Output the [x, y] coordinate of the center of the cell containing the given text.  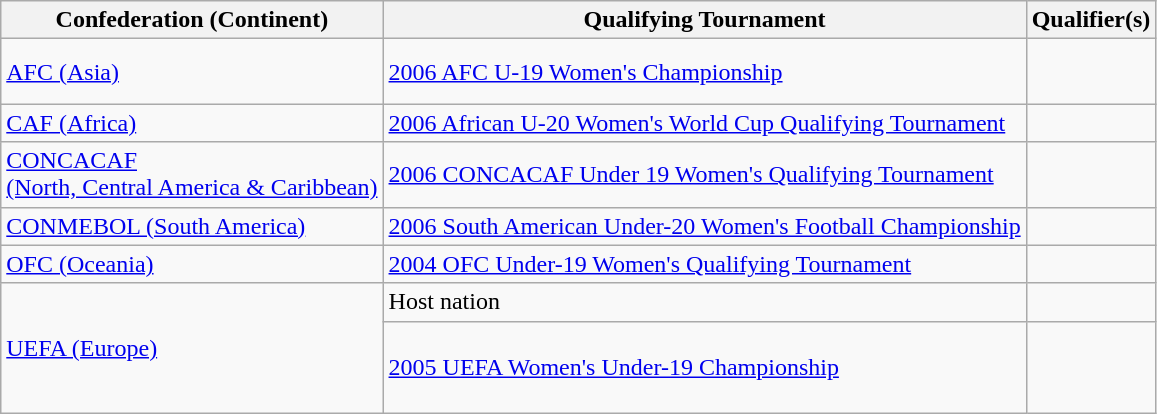
Host nation [704, 302]
CONCACAF(North, Central America & Caribbean) [192, 174]
Confederation (Continent) [192, 20]
2006 CONCACAF Under 19 Women's Qualifying Tournament [704, 174]
2006 South American Under-20 Women's Football Championship [704, 226]
Qualifying Tournament [704, 20]
2006 AFC U-19 Women's Championship [704, 72]
CONMEBOL (South America) [192, 226]
CAF (Africa) [192, 123]
AFC (Asia) [192, 72]
UEFA (Europe) [192, 348]
2006 African U-20 Women's World Cup Qualifying Tournament [704, 123]
2005 UEFA Women's Under-19 Championship [704, 367]
Qualifier(s) [1091, 20]
2004 OFC Under-19 Women's Qualifying Tournament [704, 264]
OFC (Oceania) [192, 264]
